Extract the [X, Y] coordinate from the center of the cell holding the provided text.  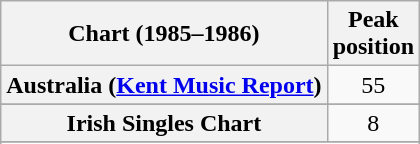
Peakposition [373, 34]
Chart (1985–1986) [164, 34]
55 [373, 85]
Irish Singles Chart [164, 123]
Australia (Kent Music Report) [164, 85]
8 [373, 123]
